Scan for the cell matching the given text and deliver its [x, y] coordinate at center. 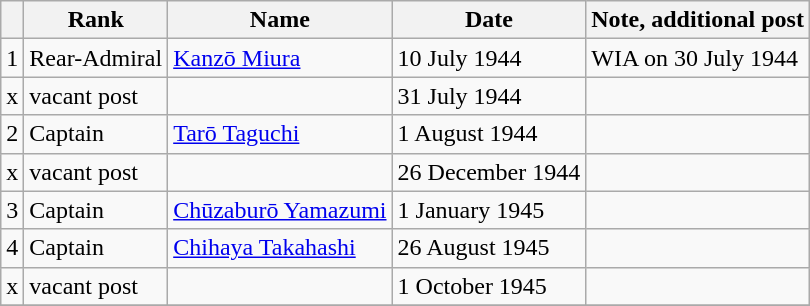
WIA on 30 July 1944 [698, 58]
1 January 1945 [489, 210]
1 October 1945 [489, 286]
Kanzō Miura [280, 58]
2 [12, 134]
31 July 1944 [489, 96]
Rear-Admiral [96, 58]
Chihaya Takahashi [280, 248]
10 July 1944 [489, 58]
4 [12, 248]
Rank [96, 20]
Tarō Taguchi [280, 134]
26 August 1945 [489, 248]
3 [12, 210]
1 [12, 58]
Note, additional post [698, 20]
1 August 1944 [489, 134]
Date [489, 20]
26 December 1944 [489, 172]
Name [280, 20]
Chūzaburō Yamazumi [280, 210]
